Search for the cell housing the specified text and yield its [X, Y] center coordinate. 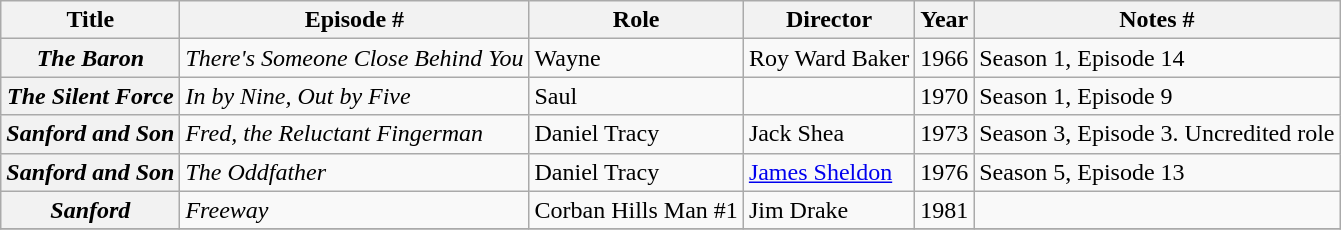
Title [90, 20]
Wayne [636, 58]
Saul [636, 96]
Season 5, Episode 13 [1157, 172]
In by Nine, Out by Five [354, 96]
James Sheldon [828, 172]
There's Someone Close Behind You [354, 58]
Season 3, Episode 3. Uncredited role [1157, 134]
The Silent Force [90, 96]
1976 [944, 172]
The Oddfather [354, 172]
Episode # [354, 20]
Notes # [1157, 20]
Sanford [90, 210]
1973 [944, 134]
Roy Ward Baker [828, 58]
1981 [944, 210]
Season 1, Episode 14 [1157, 58]
Year [944, 20]
1966 [944, 58]
1970 [944, 96]
The Baron [90, 58]
Jack Shea [828, 134]
Corban Hills Man #1 [636, 210]
Season 1, Episode 9 [1157, 96]
Role [636, 20]
Freeway [354, 210]
Jim Drake [828, 210]
Fred, the Reluctant Fingerman [354, 134]
Director [828, 20]
